Output the (x, y) coordinate of the center of the cell containing the given text.  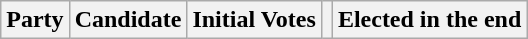
Party (35, 20)
Initial Votes (254, 20)
Elected in the end (429, 20)
Candidate (128, 20)
